For the text-containing cell, return its midpoint in (X, Y) coordinate format. 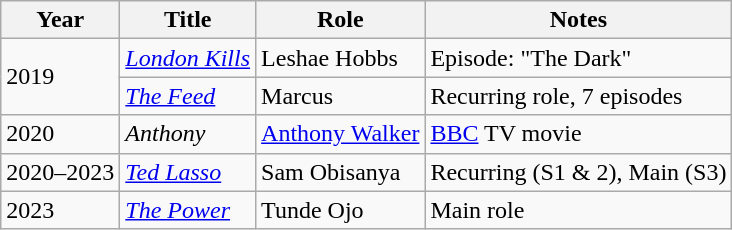
Ted Lasso (188, 172)
2019 (60, 77)
Notes (578, 20)
Title (188, 20)
Anthony (188, 134)
London Kills (188, 58)
Year (60, 20)
BBC TV movie (578, 134)
Anthony Walker (340, 134)
Recurring role, 7 episodes (578, 96)
2020–2023 (60, 172)
2020 (60, 134)
Episode: "The Dark" (578, 58)
Leshae Hobbs (340, 58)
The Power (188, 210)
Sam Obisanya (340, 172)
Main role (578, 210)
2023 (60, 210)
Marcus (340, 96)
The Feed (188, 96)
Tunde Ojo (340, 210)
Recurring (S1 & 2), Main (S3) (578, 172)
Role (340, 20)
